Return [X, Y] of the center of cell containing provided text 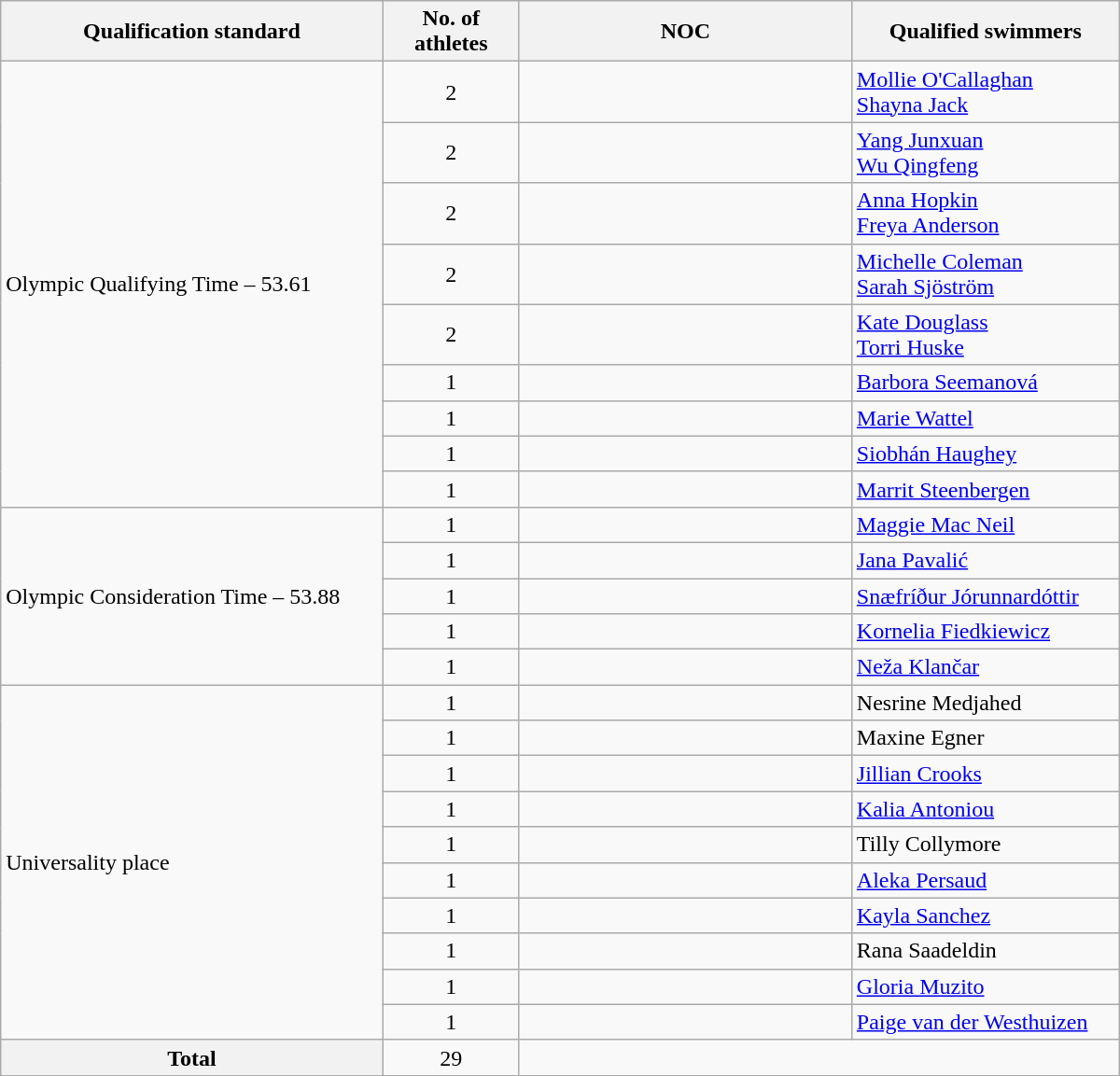
Maxine Egner [986, 738]
NOC [685, 32]
No. of athletes [451, 32]
Anna HopkinFreya Anderson [986, 213]
29 [451, 1057]
Mollie O'CallaghanShayna Jack [986, 91]
Jana Pavalić [986, 560]
Rana Saadeldin [986, 951]
Qualified swimmers [986, 32]
Kalia Antoniou [986, 809]
Marrit Steenbergen [986, 489]
Michelle ColemanSarah Sjöström [986, 274]
Olympic Qualifying Time – 53.61 [192, 285]
Nesrine Medjahed [986, 703]
Gloria Muzito [986, 986]
Tilly Collymore [986, 845]
Total [192, 1057]
Marie Wattel [986, 418]
Barbora Seemanová [986, 383]
Kayla Sanchez [986, 915]
Yang JunxuanWu Qingfeng [986, 153]
Jillian Crooks [986, 774]
Neža Klančar [986, 667]
Aleka Persaud [986, 880]
Universality place [192, 862]
Snæfríður Jórunnardóttir [986, 596]
Kornelia Fiedkiewicz [986, 632]
Paige van der Westhuizen [986, 1022]
Siobhán Haughey [986, 454]
Maggie Mac Neil [986, 524]
Kate DouglassTorri Huske [986, 334]
Olympic Consideration Time – 53.88 [192, 595]
Qualification standard [192, 32]
